Extract the (X, Y) coordinate from the center of the cell holding the provided text.  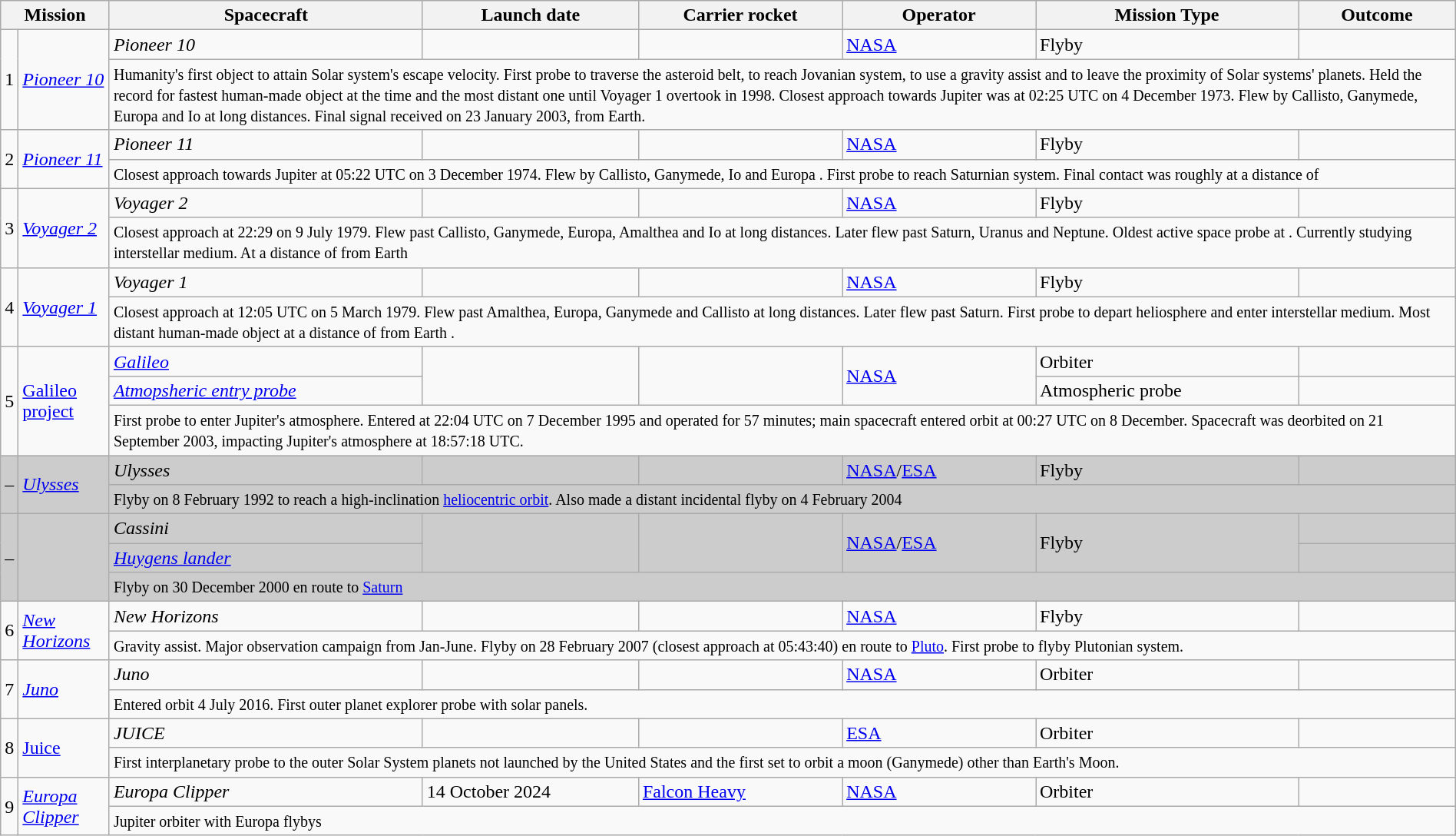
Galileo (266, 361)
1 (9, 80)
ESA (939, 733)
Spacecraft (266, 15)
JUICE (266, 733)
3 (9, 227)
Cassini (266, 529)
Falcon Heavy (740, 791)
Mission Type (1166, 15)
Outcome (1378, 15)
Juice (65, 748)
Galileo project (65, 401)
Huygens lander (266, 558)
Flyby on 8 February 1992 to reach a high-inclination heliocentric orbit. Also made a distant incidental flyby on 4 February 2004 (782, 499)
Mission (55, 15)
8 (9, 748)
Flyby on 30 December 2000 en route to Saturn (782, 587)
9 (9, 806)
5 (9, 401)
14 October 2024 (530, 791)
7 (9, 689)
4 (9, 307)
Operator (939, 15)
Jupiter orbiter with Europa flybys (782, 821)
6 (9, 631)
Atmospheric probe (1166, 390)
Launch date (530, 15)
2 (9, 159)
Entered orbit 4 July 2016. First outer planet explorer probe with solar panels. (782, 704)
Atmopsheric entry probe (266, 390)
Carrier rocket (740, 15)
